Scan for the cell matching the given text and deliver its [x, y] coordinate at center. 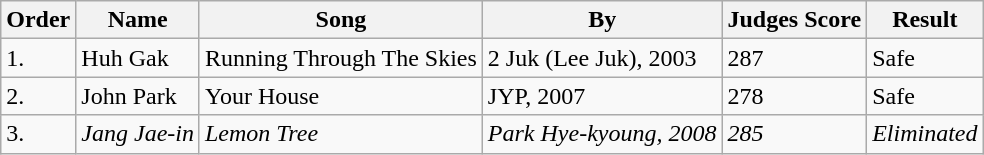
Jang Jae-in [138, 134]
John Park [138, 96]
1. [38, 58]
2. [38, 96]
2 Juk (Lee Juk), 2003 [602, 58]
287 [794, 58]
Your House [340, 96]
Huh Gak [138, 58]
JYP, 2007 [602, 96]
Judges Score [794, 20]
Eliminated [925, 134]
Running Through The Skies [340, 58]
Park Hye-kyoung, 2008 [602, 134]
Name [138, 20]
Song [340, 20]
Order [38, 20]
3. [38, 134]
Lemon Tree [340, 134]
Result [925, 20]
278 [794, 96]
By [602, 20]
285 [794, 134]
